Return the [X, Y] coordinate for the center point of the cell that contains the specified text.  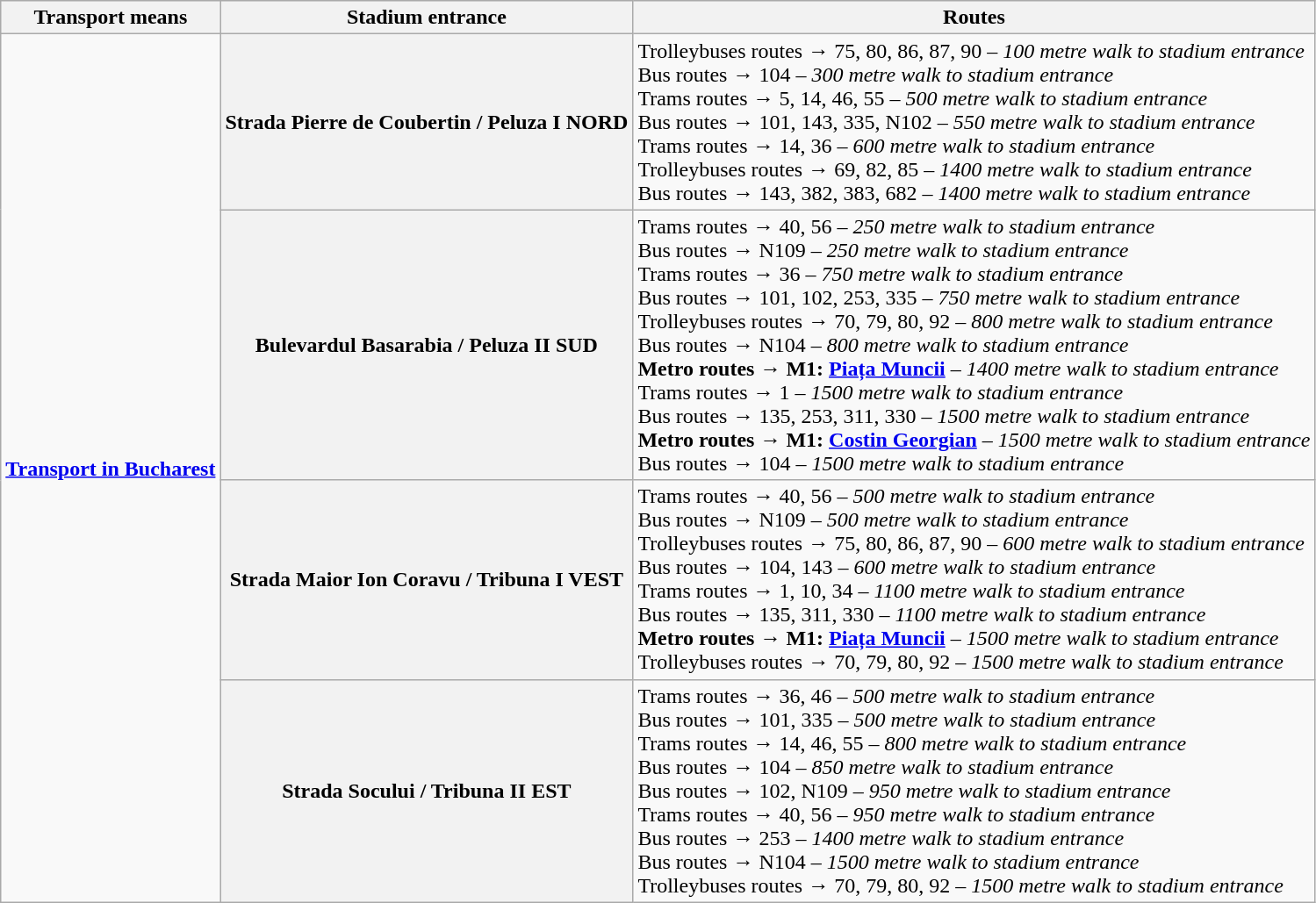
Bulevardul Basarabia / Peluza II SUD [427, 345]
Strada Socului / Tribuna II EST [427, 791]
Transport means [111, 18]
Strada Maior Ion Coravu / Tribuna I VEST [427, 579]
Routes [974, 18]
Strada Pierre de Coubertin / Peluza I NORD [427, 122]
Stadium entrance [427, 18]
Transport in Bucharest [111, 469]
